Return the (x, y) coordinate for the center point of the cell that contains the specified text.  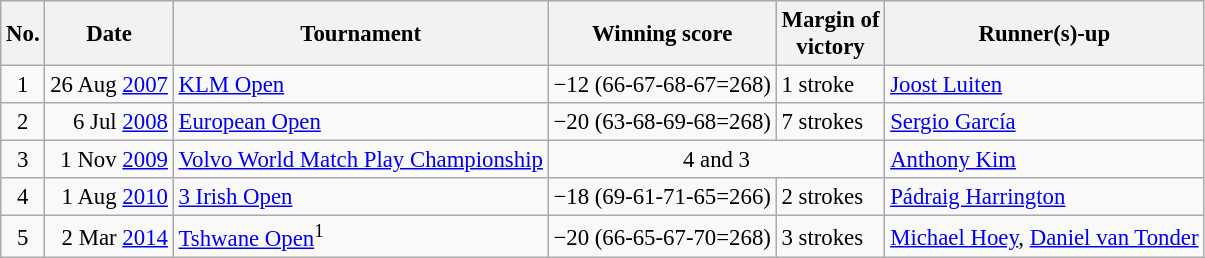
2 (23, 122)
4 (23, 197)
5 (23, 237)
No. (23, 34)
Margin ofvictory (830, 34)
Date (109, 34)
1 Nov 2009 (109, 160)
3 (23, 160)
4 and 3 (716, 160)
1 (23, 85)
Tournament (360, 34)
Tshwane Open1 (360, 237)
7 strokes (830, 122)
Winning score (662, 34)
Pádraig Harrington (1044, 197)
European Open (360, 122)
KLM Open (360, 85)
Volvo World Match Play Championship (360, 160)
Joost Luiten (1044, 85)
3 strokes (830, 237)
2 Mar 2014 (109, 237)
1 Aug 2010 (109, 197)
−20 (63-68-69-68=268) (662, 122)
−12 (66-67-68-67=268) (662, 85)
1 stroke (830, 85)
Michael Hoey, Daniel van Tonder (1044, 237)
26 Aug 2007 (109, 85)
Runner(s)-up (1044, 34)
2 strokes (830, 197)
−18 (69-61-71-65=266) (662, 197)
Anthony Kim (1044, 160)
−20 (66-65-67-70=268) (662, 237)
Sergio García (1044, 122)
6 Jul 2008 (109, 122)
3 Irish Open (360, 197)
